Find where the given text appears and provide that cell's center as (x, y) coordinate. 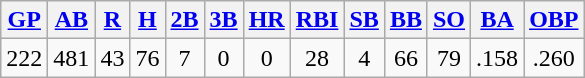
R (112, 20)
.260 (554, 58)
481 (72, 58)
7 (184, 58)
OBP (554, 20)
HR (266, 20)
222 (24, 58)
66 (406, 58)
28 (317, 58)
.158 (498, 58)
76 (148, 58)
BB (406, 20)
3B (224, 20)
AB (72, 20)
2B (184, 20)
RBI (317, 20)
GP (24, 20)
BA (498, 20)
4 (364, 58)
SO (448, 20)
SB (364, 20)
43 (112, 58)
H (148, 20)
79 (448, 58)
